Extract the [X, Y] coordinate from the center of the cell holding the provided text.  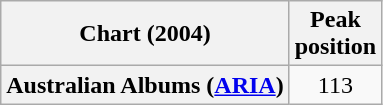
Australian Albums (ARIA) [145, 85]
Chart (2004) [145, 34]
113 [335, 85]
Peakposition [335, 34]
